Detect which cell encompasses the target text, then output its (x, y) center coordinate. 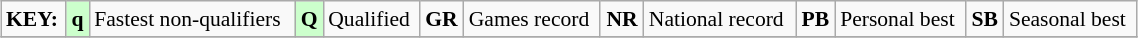
PB (816, 19)
National record (720, 19)
Fastest non-qualifiers (192, 19)
Q (309, 19)
Seasonal best (1070, 19)
Games record (532, 19)
KEY: (34, 19)
q (78, 19)
SB (985, 19)
GR (442, 19)
Qualified (371, 19)
Personal best (900, 19)
NR (622, 19)
